Extract the (x, y) coordinate from the center of the cell holding the provided text.  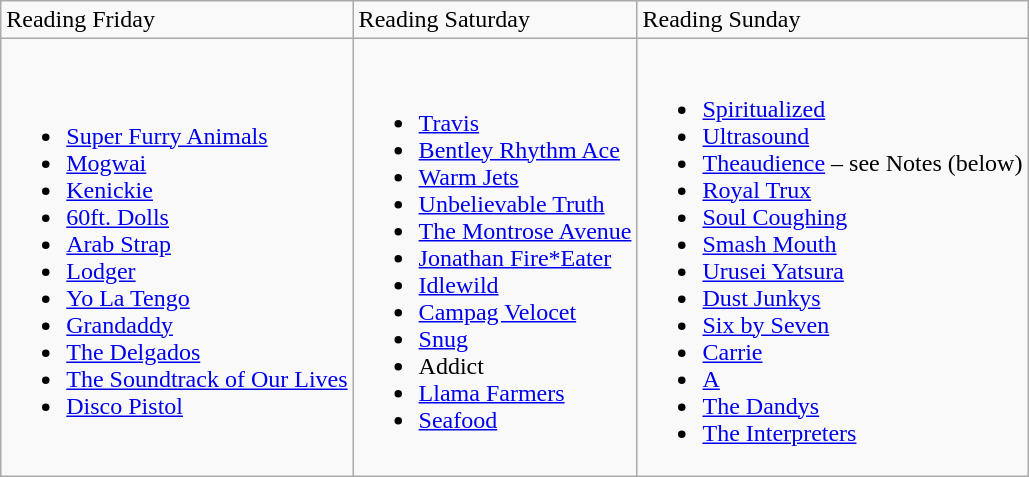
TravisBentley Rhythm AceWarm JetsUnbelievable TruthThe Montrose AvenueJonathan Fire*EaterIdlewildCampag VelocetSnugAddictLlama FarmersSeafood (495, 258)
Reading Saturday (495, 20)
Reading Sunday (832, 20)
Super Furry AnimalsMogwaiKenickie60ft. DollsArab StrapLodgerYo La TengoGrandaddyThe DelgadosThe Soundtrack of Our LivesDisco Pistol (177, 258)
Reading Friday (177, 20)
